Return the (X, Y) coordinate for the center point of the cell that contains the specified text.  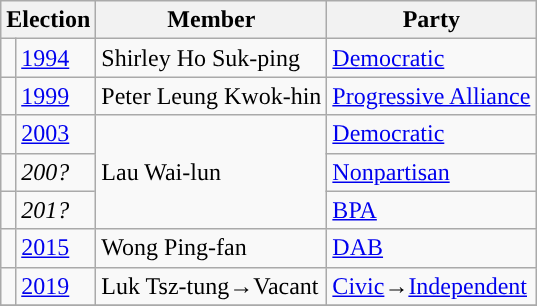
2015 (56, 248)
2003 (56, 134)
200? (56, 172)
Party (432, 20)
1999 (56, 96)
Lau Wai-lun (212, 172)
Member (212, 20)
Progressive Alliance (432, 96)
DAB (432, 248)
Peter Leung Kwok-hin (212, 96)
Nonpartisan (432, 172)
201? (56, 210)
2019 (56, 286)
Civic→Independent (432, 286)
Wong Ping-fan (212, 248)
Election (48, 20)
Luk Tsz-tung→Vacant (212, 286)
BPA (432, 210)
1994 (56, 58)
Shirley Ho Suk-ping (212, 58)
